Capture the cell that displays the provided text and extract its [X, Y] central coordinate. 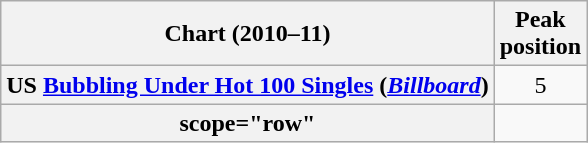
US Bubbling Under Hot 100 Singles (Billboard) [248, 85]
5 [540, 85]
scope="row" [248, 123]
Chart (2010–11) [248, 34]
Peakposition [540, 34]
